For the text-containing cell, return its midpoint in [X, Y] coordinate format. 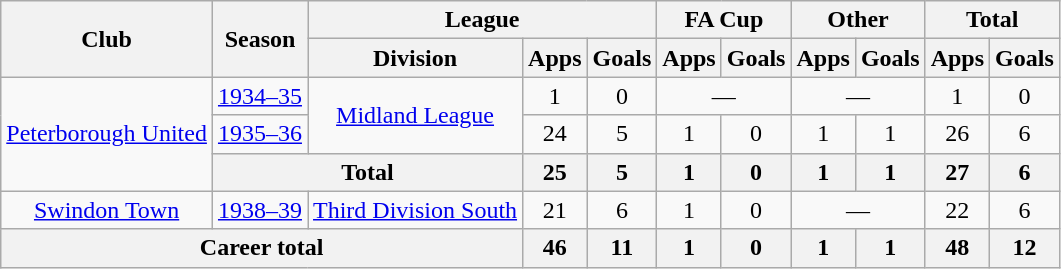
1938–39 [260, 210]
26 [957, 134]
League [482, 20]
48 [957, 248]
24 [555, 134]
27 [957, 172]
Division [416, 58]
Season [260, 39]
22 [957, 210]
Swindon Town [107, 210]
Midland League [416, 115]
11 [622, 248]
21 [555, 210]
Third Division South [416, 210]
1934–35 [260, 96]
1935–36 [260, 134]
Peterborough United [107, 134]
FA Cup [724, 20]
Club [107, 39]
46 [555, 248]
12 [1025, 248]
Career total [262, 248]
25 [555, 172]
Other [858, 20]
